Locate the cell with the specified text and output its (x, y) center coordinate. 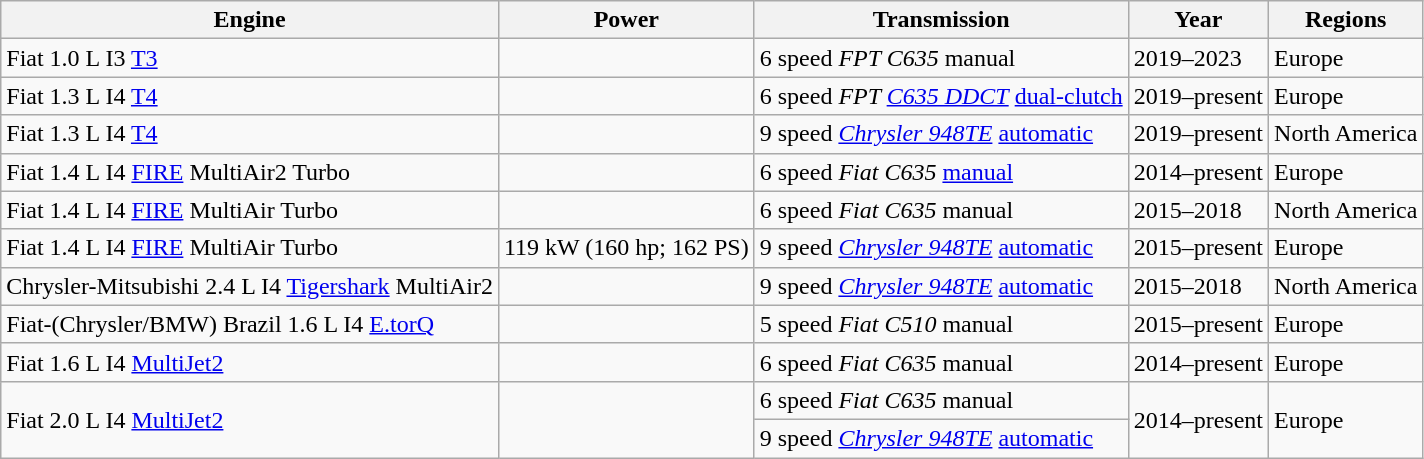
Fiat-(Chrysler/BMW) Brazil 1.6 L I4 E.torQ (250, 324)
Year (1198, 20)
6 speed FPT C635 DDCT dual-clutch (941, 96)
Fiat 1.4 L I4 FIRE MultiAir2 Turbo (250, 172)
Fiat 2.0 L I4 MultiJet2 (250, 419)
Fiat 1.0 L I3 T3 (250, 58)
5 speed Fiat C510 manual (941, 324)
Transmission (941, 20)
119 kW (160 hp; 162 PS) (626, 248)
Regions (1346, 20)
2019–2023 (1198, 58)
Fiat 1.6 L I4 MultiJet2 (250, 362)
6 speed FPT C635 manual (941, 58)
Engine (250, 20)
Power (626, 20)
Chrysler-Mitsubishi 2.4 L I4 Tigershark MultiAir2 (250, 286)
